From the cell containing the given text, extract its center point as (x, y) coordinate. 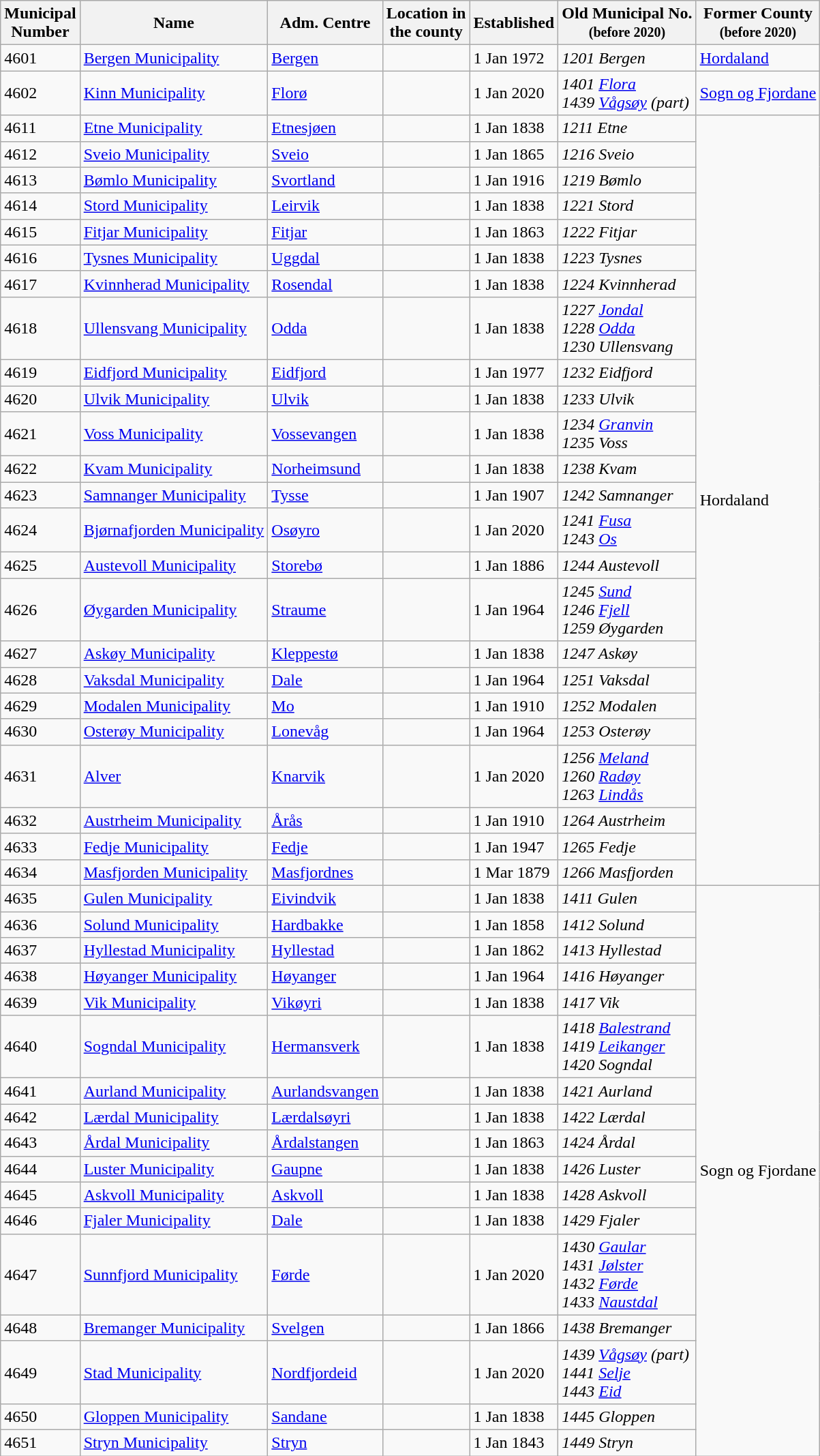
4640 (40, 1047)
4634 (40, 872)
Eidfjord Municipality (174, 372)
4620 (40, 399)
Sogndal Municipality (174, 1047)
1 Jan 1843 (514, 1442)
1 Jan 1907 (514, 495)
1412 Solund (627, 924)
Askvoll Municipality (174, 1195)
1426 Luster (627, 1169)
Nordfjordeid (325, 1372)
1232 Eidfjord (627, 372)
1 Jan 1947 (514, 846)
Vikøyri (325, 1002)
4638 (40, 977)
Norheimsund (325, 469)
1 Jan 1865 (514, 154)
Alver (174, 776)
1401 Flora1439 Vågsøy (part) (627, 93)
1266 Masfjorden (627, 872)
4618 (40, 328)
Vossevangen (325, 434)
1244 Austevoll (627, 565)
4615 (40, 232)
Eidfjord (325, 372)
4646 (40, 1221)
1227 Jondal1228 Odda1230 Ullensvang (627, 328)
Årdalstangen (325, 1143)
Osterøy Municipality (174, 732)
Lonevåg (325, 732)
Odda (325, 328)
1265 Fedje (627, 846)
Leirvik (325, 206)
Tysnes Municipality (174, 258)
Osøyro (325, 531)
Knarvik (325, 776)
1411 Gulen (627, 898)
1256 Meland1260 Radøy1263 Lindås (627, 776)
1430 Gaular1431 Jølster1432 Førde1433 Naustdal (627, 1274)
1233 Ulvik (627, 399)
1221 Stord (627, 206)
1247 Askøy (627, 654)
Svortland (325, 180)
4625 (40, 565)
4624 (40, 531)
Luster Municipality (174, 1169)
Kvinnherad Municipality (174, 284)
4617 (40, 284)
1445 Gloppen (627, 1416)
4642 (40, 1117)
Austevoll Municipality (174, 565)
4647 (40, 1274)
Ulvik (325, 399)
Masfjordnes (325, 872)
Øygarden Municipality (174, 610)
1 Jan 1977 (514, 372)
Mo (325, 706)
4636 (40, 924)
Fitjar Municipality (174, 232)
4627 (40, 654)
Established (514, 23)
1429 Fjaler (627, 1221)
Old Municipal No.(before 2020) (627, 23)
Uggdal (325, 258)
Lærdalsøyri (325, 1117)
Hyllestad (325, 951)
Tysse (325, 495)
Solund Municipality (174, 924)
Modalen Municipality (174, 706)
Høyanger Municipality (174, 977)
1253 Osterøy (627, 732)
4613 (40, 180)
Stryn Municipality (174, 1442)
Aurland Municipality (174, 1091)
1421 Aurland (627, 1091)
1418 Balestrand1419 Leikanger1420 Sogndal (627, 1047)
4635 (40, 898)
1449 Stryn (627, 1442)
4633 (40, 846)
4623 (40, 495)
4643 (40, 1143)
Adm. Centre (325, 23)
4628 (40, 680)
4637 (40, 951)
Gulen Municipality (174, 898)
Aurlandsvangen (325, 1091)
Sveio Municipality (174, 154)
Gaupne (325, 1169)
1439 Vågsøy (part)1441 Selje1443 Eid (627, 1372)
4632 (40, 820)
Stad Municipality (174, 1372)
Vik Municipality (174, 1002)
Sveio (325, 154)
Lærdal Municipality (174, 1117)
4641 (40, 1091)
4602 (40, 93)
Etne Municipality (174, 128)
1 Mar 1879 (514, 872)
4601 (40, 58)
Førde (325, 1274)
Fedje (325, 846)
Ullensvang Municipality (174, 328)
Bjørnafjorden Municipality (174, 531)
1413 Hyllestad (627, 951)
Årdal Municipality (174, 1143)
Bømlo Municipality (174, 180)
1219 Bømlo (627, 180)
1223 Tysnes (627, 258)
4649 (40, 1372)
Hermansverk (325, 1047)
1438 Bremanger (627, 1328)
1241 Fusa1243 Os (627, 531)
Location inthe county (426, 23)
1 Jan 1858 (514, 924)
1234 Granvin1235 Voss (627, 434)
1422 Lærdal (627, 1117)
1201 Bergen (627, 58)
1417 Vik (627, 1002)
Hyllestad Municipality (174, 951)
4611 (40, 128)
4651 (40, 1442)
Sandane (325, 1416)
Fedje Municipality (174, 846)
1264 Austrheim (627, 820)
1238 Kvam (627, 469)
4650 (40, 1416)
Rosendal (325, 284)
Askvoll (325, 1195)
1222 Fitjar (627, 232)
Hardbakke (325, 924)
Askøy Municipality (174, 654)
Fitjar (325, 232)
Eivindvik (325, 898)
Bergen Municipality (174, 58)
1252 Modalen (627, 706)
1211 Etne (627, 128)
Name (174, 23)
Kvam Municipality (174, 469)
4644 (40, 1169)
4639 (40, 1002)
1251 Vaksdal (627, 680)
4622 (40, 469)
4631 (40, 776)
4619 (40, 372)
Gloppen Municipality (174, 1416)
Kinn Municipality (174, 93)
1242 Samnanger (627, 495)
MunicipalNumber (40, 23)
Voss Municipality (174, 434)
4614 (40, 206)
1245 Sund1246 Fjell1259 Øygarden (627, 610)
4630 (40, 732)
4648 (40, 1328)
Former County(before 2020) (758, 23)
Stord Municipality (174, 206)
1428 Askvoll (627, 1195)
4616 (40, 258)
Austrheim Municipality (174, 820)
Etnesjøen (325, 128)
1 Jan 1916 (514, 180)
1424 Årdal (627, 1143)
Kleppestø (325, 654)
Samnanger Municipality (174, 495)
Fjaler Municipality (174, 1221)
Ulvik Municipality (174, 399)
4645 (40, 1195)
1 Jan 1862 (514, 951)
Svelgen (325, 1328)
Årås (325, 820)
1216 Sveio (627, 154)
Høyanger (325, 977)
1 Jan 1886 (514, 565)
Bergen (325, 58)
Florø (325, 93)
Sunnfjord Municipality (174, 1274)
1416 Høyanger (627, 977)
Storebø (325, 565)
1 Jan 1972 (514, 58)
1224 Kvinnherad (627, 284)
4626 (40, 610)
Vaksdal Municipality (174, 680)
Masfjorden Municipality (174, 872)
4612 (40, 154)
4621 (40, 434)
Stryn (325, 1442)
1 Jan 1866 (514, 1328)
Straume (325, 610)
4629 (40, 706)
Bremanger Municipality (174, 1328)
